Provide the [x, y] coordinate of the cell's center where the given text is located.  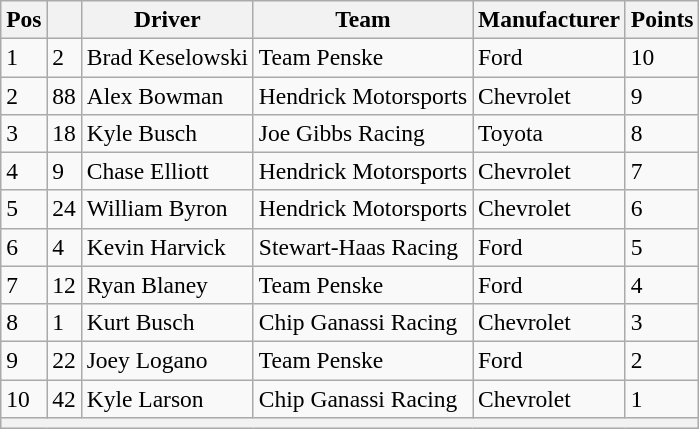
William Byron [167, 209]
Brad Keselowski [167, 57]
Chase Elliott [167, 171]
Joe Gibbs Racing [362, 133]
Team [362, 19]
12 [64, 285]
22 [64, 360]
24 [64, 209]
42 [64, 398]
Kyle Busch [167, 133]
Pos [24, 19]
Points [662, 19]
Ryan Blaney [167, 285]
Toyota [550, 133]
Kurt Busch [167, 322]
Kevin Harvick [167, 247]
Joey Logano [167, 360]
88 [64, 95]
Driver [167, 19]
18 [64, 133]
Stewart-Haas Racing [362, 247]
Kyle Larson [167, 398]
Alex Bowman [167, 95]
Manufacturer [550, 19]
